Identify which cell holds the provided text, then report its [X, Y] central coordinate. 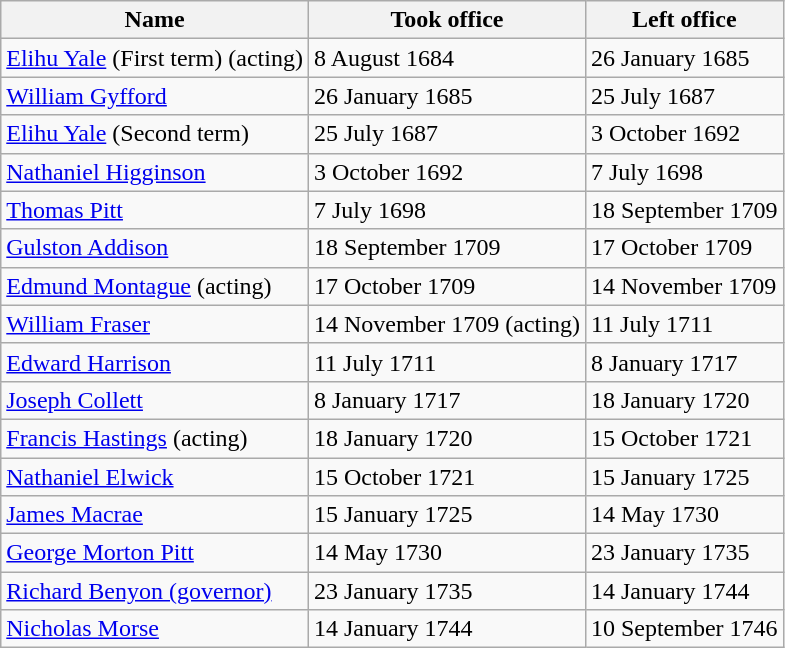
Francis Hastings (acting) [155, 438]
Left office [684, 20]
14 November 1709 [684, 286]
Nathaniel Higginson [155, 172]
Joseph Collett [155, 400]
8 August 1684 [446, 58]
Took office [446, 20]
Thomas Pitt [155, 210]
10 September 1746 [684, 629]
Edmund Montague (acting) [155, 286]
Edward Harrison [155, 362]
Nathaniel Elwick [155, 477]
Elihu Yale (Second term) [155, 134]
James Macrae [155, 515]
Name [155, 20]
Gulston Addison [155, 248]
Richard Benyon (governor) [155, 591]
William Fraser [155, 324]
Nicholas Morse [155, 629]
Elihu Yale (First term) (acting) [155, 58]
14 November 1709 (acting) [446, 324]
George Morton Pitt [155, 553]
William Gyfford [155, 96]
